Output the (X, Y) coordinate of the center of the cell containing the given text.  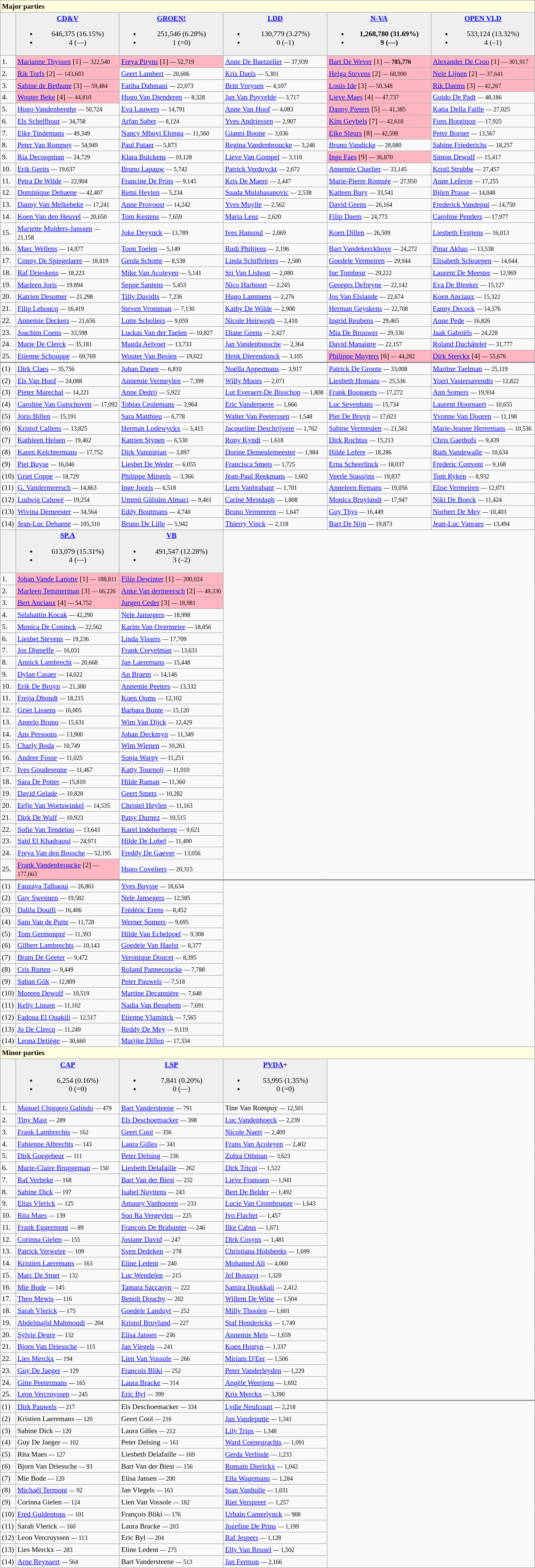
Etienne Vlaminck — 7,565 (171, 1017)
Sam Van de Putte — 11,728 (68, 922)
Mike Van Acoleyen — 5,141 (171, 273)
Benoît Douchy — 202 (171, 1299)
Lieve Maes [4] — 47,737 (379, 97)
Alexander De Croo [1] — 301,917 (483, 62)
Niki De Boeck — 11,424 (483, 500)
Mie Bode — 145 (68, 1287)
Ummü Gülsüm Almaci — 9,461 (171, 500)
Guy De Jaeger — 129 (68, 1371)
Isabel Nuyttens — 243 (171, 1192)
Anne Van Hoof — 4,083 (275, 109)
Kelly Linsen — 11,102 (68, 1006)
Francine De Prins — 9,145 (171, 181)
Liesbeth Delafaille — 169 (171, 1455)
Patsy Durnez — 10,515 (171, 817)
Fanny Decock — 14,576 (483, 309)
Saïd El Khadraoui — 24,971 (68, 841)
Dirk Pauwels — 217 (68, 1407)
Raf Jespers — 1,128 (275, 1538)
Nele Lijnen [2] — 37,641 (483, 74)
Liesbet De Weder — 6,055 (171, 464)
Bart Vandekerckhove — 24,272 (379, 249)
Liesbeth Delafaille — 262 (171, 1168)
Lies Merckx — 283 (68, 1550)
Bart De Nijn — 19,873 (379, 524)
Fons Borginon — 17,925 (483, 121)
Tom Germonpré — 11,393 (68, 934)
Anne De Baetzelier — 37,939 (275, 62)
Mariette Mulders-Janssen — 21,158 (68, 233)
Frederic Convent — 9,168 (483, 464)
Angelo Bruno — 15,631 (68, 722)
Moreen Dewolf — 10,519 (68, 993)
Elly Van Reusel — 1,502 (275, 1550)
Angèle Weetjens — 1,692 (275, 1383)
Bjorn Van Driessche — 93 (68, 1467)
Walter Van Peeterssen — 1,548 (275, 417)
Riet Verspreet — 1,257 (275, 1502)
Filip Daem — 24,773 (379, 217)
Pieter Marechal — 14,221 (68, 393)
Jan Vandeputte — 1,341 (275, 1419)
Jean-Luc Vanraes — 13,494 (483, 524)
Katia Della Faille — 27,025 (483, 109)
Ine Tombeur — 29,222 (379, 273)
Katleen Bury — 33,541 (379, 193)
Norbert De Mey — 10,403 (483, 512)
Els Deschoemacker — 398 (171, 1120)
Roland Duchâtelet — 31,777 (483, 344)
Guy De Jaeger — 102 (68, 1443)
Anke Van dermeersch [2] — 49,336 (171, 591)
Nadia Van Beughem — 7,691 (171, 1006)
Romain Dierickx — 1,042 (275, 1467)
Jean-Paul Reekmans — 1,602 (275, 476)
Georges Defreyne — 22,142 (379, 285)
Ruth Vandewalle — 10,634 (483, 452)
Sabine Dick — 197 (68, 1192)
Piet Buyse — 16,046 (68, 464)
Eric Byl — 399 (171, 1395)
Bram De Geeter — 9,472 (68, 958)
Suada Mulahasanovic — 2,538 (275, 193)
Freya Van den Bossche — 52,195 (68, 853)
Elisa Jansen — 200 (171, 1478)
Kris Daels — 5,301 (275, 74)
Bart Van der Biest — 232 (171, 1180)
Caroline Van Gutschoven — 17,092 (68, 405)
Jan Laeremans — 15,448 (171, 663)
Marijke Dillen — 17,334 (171, 1041)
Samira Doukkali — 2,412 (275, 1287)
Marleen Joris — 19.894 (68, 285)
Elke Sleurs [8] — 42,598 (379, 133)
Eddy Boutmans — 4,740 (171, 512)
Annemie Deckers — 21,656 (68, 321)
Sarah Vlerick — 160 (68, 1526)
Laura Gilles — 341 (171, 1144)
Nicole Heirwegh — 2,410 (275, 321)
Patrick De Groote — 33,008 (379, 368)
Jos Van Elslande — 22,674 (379, 297)
Bart De Wever [1] — 785,776 (379, 62)
Marie De Clerck — 35,181 (68, 344)
Filip Lehoucq — 16,419 (68, 309)
Jacqueline Deschrijvere — 1,762 (275, 428)
Dominique Dehaene — 42,407 (68, 193)
Elisa Jansen — 236 (171, 1335)
Erik De Bruyn — 21,300 (68, 686)
Tiny Mast — 289 (68, 1120)
Tamara Saccasyn — 222 (171, 1287)
Willy Moors — 2,071 (275, 381)
Bruno Lapauw — 5,742 (171, 169)
Kristl Strubbe — 27,457 (483, 169)
Saban Gök — 12,809 (68, 981)
Ria Decoopman — 24,729 (68, 157)
Hugo Lammens — 2,276 (275, 297)
Sabine Vermeulen — 21,561 (379, 428)
Laurent Hoornaert — 10,655 (483, 405)
Bart Van der Biest — 156 (171, 1467)
Luckas Van der Taelen — 10,827 (171, 333)
Willem De Witte — 1,504 (275, 1299)
Els Van Hoof — 24,088 (68, 381)
Cris Rutten — 9,449 (68, 970)
Yoeri Vastersavendts — 12,822 (483, 381)
Elisabeth Schraepen — 14,644 (483, 261)
Louis Ide [3] — 50,348 (379, 86)
Liesbeth Festjens — 16,013 (483, 233)
Peter Borner — 13,567 (483, 133)
Regina Vandenbroucke — 3,246 (275, 145)
Bert Anciaux [4] — 54,752 (68, 603)
Hugo Coveliers — 20,315 (171, 870)
Toon Toelen — 5,149 (171, 249)
Ann Somers — 19,934 (483, 393)
Dorine Demeulemeester — 1,984 (275, 452)
Soo Ra Vergeylen — 225 (171, 1216)
Philippe Muyters [6] — 44,282 (379, 356)
Miriam D'Eer — 1,506 (275, 1359)
Patrick Verweire — 109 (68, 1251)
G. Vandermeersch — 14,863 (68, 488)
Jan Vandenbussche — 2,364 (275, 344)
Kristof Bruyland — 227 (171, 1323)
Annick Lambrecht — 20,668 (68, 663)
Bruno Vermeeren — 1,647 (275, 512)
Kim Geybels [7] — 42,618 (379, 121)
Marie-Pierre Romsée — 27,950 (379, 181)
Ivo Flachet — 1,457 (275, 1216)
Sara Matthieu — 6,778 (171, 417)
Griet Lissens — 16,005 (68, 710)
Bruno Vandicke — 28,080 (379, 145)
Roland Pannecoucke — 7,788 (171, 970)
Wim Van Dijck — 12,429 (171, 722)
Freya Piryns [1] — 52,719 (171, 62)
Tilly Davidts — 7,236 (171, 297)
Joachim Coens — 33,598 (68, 333)
Tom Kestens — 7,659 (171, 217)
GROEN!251,546 (6.28%)1 (=0) (171, 34)
Ilke Cabus — 1,671 (275, 1228)
Peter Delsing — 161 (171, 1443)
Kris De Maere — 2,447 (275, 181)
OPEN VLD533,124 (13.32%)4 (–1) (483, 34)
Goedele Landuyt — 252 (171, 1311)
Magda Aelvoet — 13,733 (171, 344)
Manuel Chiguero Galindo — 479 (68, 1109)
Rony Kyndt — 1,618 (275, 440)
Philippe Mingels — 3,366 (171, 476)
Nancy Mbuyi Elonga — 11,560 (171, 133)
Veronique Doucet — 8,395 (171, 958)
Johan Deckmyn — 11,349 (171, 734)
Jan Van Puyvelde — 3,717 (275, 97)
Freija Dhondt — 18,215 (68, 698)
Caroline Penders — 17,977 (483, 217)
Lies Merckx — 194 (68, 1359)
Marleen Temmerman [3] — 66,226 (68, 591)
Katrien Desomer — 21,298 (68, 297)
Monica De Coninck — 22,562 (68, 627)
Christiana Holsbeeks — 1,699 (275, 1251)
Ives Hansoul — 2,069 (275, 233)
Andree Fosse — 11,025 (68, 758)
Sven Dedeken — 278 (171, 1251)
Pinar Akbas — 13,538 (483, 249)
Marc De Smet — 132 (68, 1275)
Dirk Claes — 35,756 (68, 368)
LSP7,841 (0.20%)0 (—) (171, 1081)
Hilde Raman — 11,360 (171, 782)
Peter Van Rompuy — 54,949 (68, 145)
Geert Cool — 356 (171, 1132)
Lien Van Vossole — 266 (171, 1359)
Laura Bracke — 203 (171, 1526)
Griet Coppe — 18,729 (68, 476)
Monica Bruylandt — 17,947 (379, 500)
Jan Vlegels — 241 (171, 1347)
Lily Trips — 1,348 (275, 1431)
Frank Creyelman — 13,631 (171, 650)
Dirk De Wulf — 10,923 (68, 817)
Barbara Bonte — 15,120 (171, 710)
Fadoua El Ouakili — 12,517 (68, 1017)
Koen Hostyn — 1,337 (275, 1347)
Dirk Cosyns — 1,481 (275, 1239)
Kristien Laeremans — 163 (68, 1264)
Hugo Vandenberghe — 50,724 (68, 109)
Christel Heylen — 11,163 (171, 806)
Eric Vanderperre — 1,666 (275, 405)
Yvonne Van Dooren — 11,198 (483, 417)
Ives Goudeseune — 11,467 (68, 770)
Bruno De Lille — 5,942 (171, 524)
Kris Merckx — 3,390 (275, 1395)
Kristien Laeremans — 120 (68, 1419)
Lotte Scholiers — 9,059 (171, 321)
David Geens — 26,164 (379, 205)
N-VA1,268,780 (31.69%)9 (—) (379, 34)
Nicole Naert — 2,409 (275, 1132)
Reddy De Mey — 9,119 (171, 1029)
Henk Dierendonck — 3,105 (275, 356)
Simon Dewulf — 15,417 (483, 157)
Annemie Mels — 1,659 (275, 1335)
Lucie Van Crombrugge — 1,643 (275, 1204)
Kristof Callens — 13,825 (68, 428)
Filip Dewinter [1] — 200,024 (171, 579)
Michaël Termont — 92 (68, 1490)
Katty Tournoij — 11,010 (171, 770)
Guy Thys — 16,449 (379, 512)
Gerda Verlinde — 1,233 (275, 1455)
Liesbet Stevens — 19,236 (68, 639)
Guy Swennen — 19,582 (68, 898)
Ludwig Caluwé — 19,254 (68, 500)
Rik Daems [3] — 42,267 (483, 86)
Laura Bracke — 314 (171, 1383)
Leen Vanbrabant — 1,701 (275, 488)
Jurgen Ceder [3] — 18,981 (171, 603)
Frank Boogaerts — 17,272 (379, 393)
Gitte Peetermans — 165 (68, 1383)
Geert Smets — 10,282 (171, 794)
Ingrid Reubens — 29,465 (379, 321)
Wouter Beke [4] — 44,810 (68, 97)
Rudi Philtjens — 2,196 (275, 249)
Sara De Potter — 15,810 (68, 782)
VB491,547 (12.28%)3 (–2) (171, 551)
Joris Billen — 15,191 (68, 417)
Sarah Vlerick — 175 (68, 1311)
Fred Guldentops — 101 (68, 1514)
Lieve Van Gompel — 3,110 (275, 157)
Goedele Vermeiren — 29,944 (379, 261)
Mohamed Ali — 4,060 (275, 1264)
Rita Maes — 127 (68, 1455)
Frédéric Erens — 8,452 (171, 910)
Stan Vanhulle — 1,031 (275, 1490)
Lut Everaert-De Bisschop — 1,808 (275, 393)
Piet De Bruyn — 17,023 (379, 417)
Paul Pataer — 5,873 (171, 145)
Luc Sevenhans — 15,734 (379, 405)
Hilde Van Echelpoel — 9,308 (171, 934)
Wivina Demeester — 34,564 (68, 512)
Anne Dedrij — 5,922 (171, 393)
Jaak Gabriëls — 24,228 (483, 333)
Anne Provoost — 14,242 (171, 205)
Marc Wellens — 14,977 (68, 249)
CD&V 646,375 (16.15%)4 (—) (68, 34)
Jo De Clercq — 11,249 (68, 1029)
Marie-Jeanne Herremans — 10,536 (483, 428)
François De Brabanter — 246 (171, 1228)
Johan Danen — 6,810 (171, 368)
Gerda Schotte — 8,538 (171, 261)
Luc Vandenhoeck — 2,239 (275, 1120)
Dirk Rochtus — 15,213 (379, 440)
Bart Vandersteene — 791 (171, 1109)
Klara Bulckens — 10,128 (171, 157)
Eline Ledent — 275 (171, 1550)
Ans Persoons — 13,900 (68, 734)
Anne Lefevre — 17,255 (483, 181)
Jozefine De Prins — 1,199 (275, 1526)
Els Deschoemacker — 334 (171, 1407)
Koen Anciaux — 15,322 (483, 297)
Etienne Schouppe — 69,769 (68, 356)
Arfan Saber — 8,124 (171, 121)
Karim Van Overmeire — 18,856 (171, 627)
Leona Detiège — 30,660 (68, 1041)
Koen Ooms — 12,102 (171, 698)
Freddy De Gaever — 13,056 (171, 853)
Annemie Peeters — 13,332 (171, 686)
Dirk Tricot — 1,522 (275, 1168)
Eva De Bleeker — 15,127 (483, 285)
Annemie Charlier — 33,145 (379, 169)
David Gelade — 10,828 (68, 794)
Remi Heylen — 5,234 (171, 193)
David Manaigre — 22,157 (379, 344)
Joke Devynck — 13,789 (171, 233)
Charly Boda — 10,749 (68, 746)
Nico Harboort — 2,245 (275, 285)
Tobias Ceulemans — 3,964 (171, 405)
Britt Vreysen — 4,107 (275, 86)
Francisca Smets — 1,725 (275, 464)
Tom Ryken — 8,932 (483, 476)
Lieve Franssen — 1,941 (275, 1180)
Herman Geyskens — 22,708 (379, 309)
Lien Van Vossole — 182 (171, 1502)
Peter Pauwels — 7,518 (171, 981)
Hilde Lefere — 18,286 (379, 452)
Raf Verbeke — 168 (68, 1180)
Jan Fermon — 2,166 (275, 1562)
François Bliki — 252 (171, 1371)
Elke Tindemans — 49,349 (68, 133)
Dirk Goegebeur — 111 (68, 1156)
Eva Lauwers — 14,791 (171, 109)
Nele Jansegers — 18,998 (171, 615)
Eline Ledent — 240 (171, 1264)
Nele Jansegers — 12,585 (171, 898)
Elias Vlerick — 125 (68, 1204)
Anneleen Remans — 19,056 (379, 488)
Erik Gerits — 19,637 (68, 169)
PVDA+53,995 (1.35%)0 (=0) (275, 1081)
Hugo Van Dienderen — 8,328 (171, 97)
Fauzaya Talhaoui — 26,861 (68, 886)
Karen Kelchtermans — 17,752 (68, 452)
Laurent De Meester — 12,969 (483, 273)
Erna Scheerlinck — 18,037 (379, 464)
Leon Vercruyssen — 245 (68, 1395)
Geert Cool — 216 (171, 1419)
Eric Byl — 204 (171, 1538)
Sonja Warpy — 11,251 (171, 758)
Corinna Gielen — 124 (68, 1502)
Jan Vlegels — 163 (171, 1490)
Martine Taelman — 25,119 (483, 368)
Lydie Neufcourt — 2,218 (275, 1407)
Maria Leus — 2,620 (275, 217)
LDD130,779 (3.27%)0 (–1) (275, 34)
Linda Schiffeleers — 2,580 (275, 261)
Steven Vromman — 7,130 (171, 309)
Corinna Gielen — 155 (68, 1239)
Frederick Vandeput — 14,750 (483, 205)
Mia De Brouwer — 29,336 (379, 333)
Inge Faes [9] — 36,870 (379, 157)
An Braem — 14,146 (171, 675)
Jean-Luc Dehaene — 105,310 (68, 524)
Kathy De Wilde — 2,908 (275, 309)
Major parties (268, 6)
Arne Reynaert — 564 (68, 1562)
Dylan Casaer — 14,022 (68, 675)
Yves Buysse — 18,634 (171, 886)
Raf Drieskens — 18,223 (68, 273)
Elise Vermeiren — 12,071 (483, 488)
Fatiha Dahmani — 22,073 (171, 86)
Annemie Vermeylen — 7,399 (171, 381)
Jef Bossuyt — 1,320 (275, 1275)
Josiane David — 247 (171, 1239)
Karel Indeherberge — 9,621 (171, 830)
Amaury Vanhooren — 233 (171, 1204)
Rik Torfs [2] — 143,603 (68, 74)
Helga Stevens [2] — 68,900 (379, 74)
Theo Mewis — 116 (68, 1299)
Selahattin Kocak — 42,290 (68, 615)
Sabine de Bethune [3] — 59,484 (68, 86)
François Bliki — 176 (171, 1514)
Anne Pede — 16,826 (483, 321)
Goedele Van Haelst — 8,377 (171, 946)
Guido De Padt — 48,186 (483, 97)
Ella Wagemans — 1,284 (275, 1478)
Sofie Van Tendeloo — 13,643 (68, 830)
Marianne Thyssen [1] — 322,540 (68, 62)
Frank Vandenbroucke [2] — 177,663 (68, 870)
Chris Gaethofs — 9,439 (483, 440)
Sabine Friederichs — 18,257 (483, 145)
Petra De Wilde — 22,904 (68, 181)
Wouter Van Besien — 19,022 (171, 356)
Linda Vissers — 17,709 (171, 639)
Sabine Dick — 120 (68, 1431)
Eefje Van Wortswinkel — 14,535 (68, 806)
Wim Wienen — 10,261 (171, 746)
Ward Coenegrachts — 1,091 (275, 1443)
Carine Mestdagh — 1,808 (275, 500)
Inge Jooris — 6,518 (171, 488)
Hilde De Lobel — 11,490 (171, 841)
Koen Van den Heuvel — 20,650 (68, 217)
Bert De Belder — 1,492 (275, 1192)
Dirk Vanstinjan — 3,897 (171, 452)
Mie Bode — 120 (68, 1478)
Bart Vandersteene — 513 (171, 1562)
Conny De Spiegelaere — 18,819 (68, 261)
Gianni Boone — 3,036 (275, 133)
SP.A 613,079 (15.31%)4 (—) (68, 551)
Rita Maes — 139 (68, 1216)
Els Schelfhout — 34,758 (68, 121)
Koen Dillen — 26,509 (379, 233)
Danny Van Melkebeke — 17,241 (68, 205)
Abdelmajid Mahmoudi — 204 (68, 1323)
Patrick Verduyckt — 2,672 (275, 169)
Milly Thoolen — 1,601 (275, 1311)
Martine Decannière — 7,648 (171, 993)
Fabienne Albrechts — 143 (68, 1144)
Gilbert Lambrechts — 10,143 (68, 946)
Luc Wendelen — 215 (171, 1275)
Minor parties (268, 1053)
Danny Pieters [5] — 41,385 (379, 109)
Marie-Claire Bruggeman — 150 (68, 1168)
Frans Van Acoleyen — 2,402 (275, 1144)
Geert Lambert — 20,606 (171, 74)
Herman Lodewyckx — 3,415 (171, 428)
Staf Henderickx — 1,749 (275, 1323)
Jos Digneffe — 16,031 (68, 650)
Diane Geens — 2,427 (275, 333)
Katrien Stynen — 6,530 (171, 440)
Seppe Santens — 5,453 (171, 285)
Laura Gilles — 212 (171, 1431)
Noëlla Appermans — 3,917 (275, 368)
Sri Van Lishout — 2,080 (275, 273)
Dirk Sterckx [4] — 55,676 (483, 356)
Leon Vercruyssen — 113 (68, 1538)
Peter Delsing — 236 (171, 1156)
Urbain Camerlynck — 908 (275, 1514)
Frank Lambrechts — 162 (68, 1132)
Veerle Stassijns — 19,837 (379, 476)
Yves Andriessen — 2,907 (275, 121)
Liesbeth Homans — 25,536 (379, 381)
Frank Eggermont — 89 (68, 1228)
Yves Muylle — 2,562 (275, 205)
CAP6,254 (0.16%)0 (=0) (68, 1081)
Thierry Vinck — 2,118 (275, 524)
Dalila Douifi — 16,406 (68, 910)
Johan Vande Lanotte [1] — 188,811 (68, 579)
Zohra Othman — 3,623 (275, 1156)
Björn Prasse — 14,048 (483, 193)
Kathleen Helsen — 19,462 (68, 440)
Werner Somers — 9,695 (171, 922)
Bjorn Van Driessche — 115 (68, 1347)
Peter Vanderleyden — 1,229 (275, 1371)
Sylvie Degre — 132 (68, 1335)
Tine Van Rompuy — 12,501 (275, 1109)
